Provide the (x, y) coordinate of the cell's center where the given text is located.  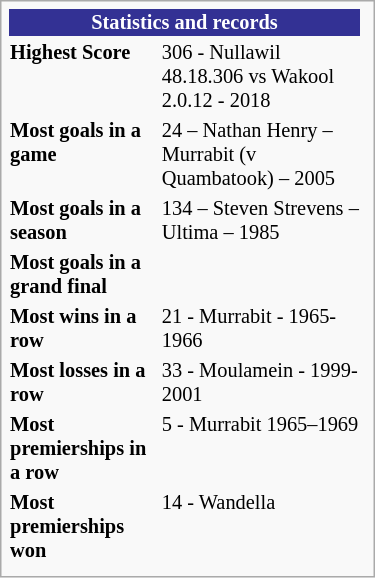
21 - Murrabit - 1965-1966 (260, 328)
Most wins in a row (84, 328)
14 - Wandella (260, 526)
Most goals in a grand final (84, 274)
Most premierships won (84, 526)
Most losses in a row (84, 382)
134 – Steven Strevens – Ultima – 1985 (260, 220)
Highest Score (84, 76)
306 - Nullawil 48.18.306 vs Wakool 2.0.12 - 2018 (260, 76)
33 - Moulamein - 1999-2001 (260, 382)
Most goals in a game (84, 154)
5 - Murrabit 1965–1969 (260, 448)
24 – Nathan Henry – Murrabit (v Quambatook) – 2005 (260, 154)
Most goals in a season (84, 220)
Statistics and records (185, 22)
Most premierships in a row (84, 448)
